Determine the (X, Y) coordinate at the center of the cell enclosing the given text.  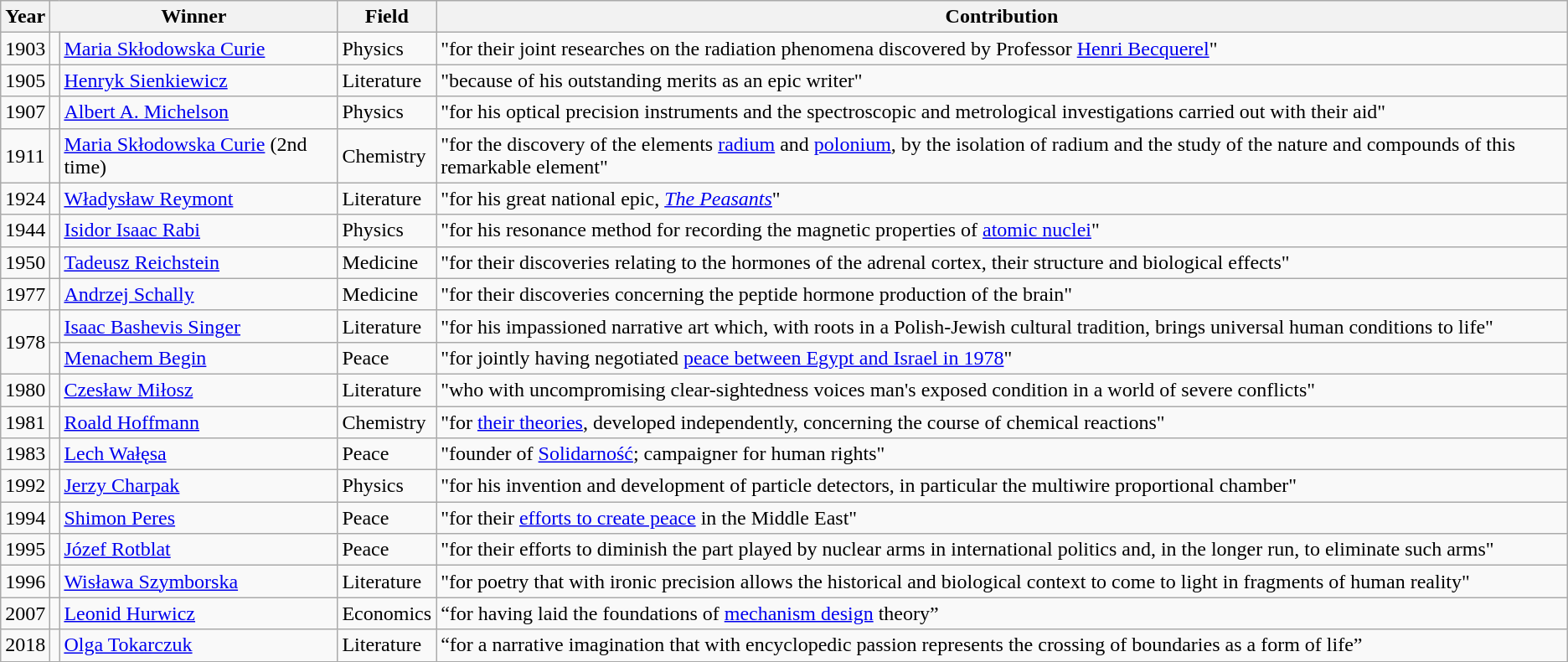
2007 (25, 613)
"who with uncompromising clear-sightedness voices man's exposed condition in a world of severe conflicts" (1002, 390)
1950 (25, 262)
"for his optical precision instruments and the spectroscopic and metrological investigations carried out with their aid" (1002, 112)
"for their discoveries concerning the peptide hormone production of the brain" (1002, 294)
Lech Wałęsa (199, 454)
1981 (25, 422)
Leonid Hurwicz (199, 613)
1977 (25, 294)
Władysław Reymont (199, 199)
1903 (25, 49)
Menachem Begin (199, 358)
Czesław Miłosz (199, 390)
Year (25, 17)
1992 (25, 486)
Field (387, 17)
Henryk Sienkiewicz (199, 80)
"for their theories, developed independently, concerning the course of chemical reactions" (1002, 422)
"for jointly having negotiated peace between Egypt and Israel in 1978" (1002, 358)
Jerzy Charpak (199, 486)
Albert A. Michelson (199, 112)
"for poetry that with ironic precision allows the historical and biological context to come to light in fragments of human reality" (1002, 582)
“for a narrative imagination that with encyclopedic passion represents the crossing of boundaries as a form of life” (1002, 645)
1905 (25, 80)
1911 (25, 156)
"for his great national epic, The Peasants" (1002, 199)
"founder of Solidarność; campaigner for human rights" (1002, 454)
Roald Hoffmann (199, 422)
Wisława Szymborska (199, 582)
"for their efforts to create peace in the Middle East" (1002, 518)
1980 (25, 390)
Isidor Isaac Rabi (199, 230)
Contribution (1002, 17)
Józef Rotblat (199, 550)
"for their joint researches on the radiation phenomena discovered by Professor Henri Becquerel" (1002, 49)
1907 (25, 112)
"for their discoveries relating to the hormones of the adrenal cortex, their structure and biological effects" (1002, 262)
"for their efforts to diminish the part played by nuclear arms in international politics and, in the longer run, to eliminate such arms" (1002, 550)
1978 (25, 342)
Shimon Peres (199, 518)
Economics (387, 613)
"for his resonance method for recording the magnetic properties of atomic nuclei" (1002, 230)
Tadeusz Reichstein (199, 262)
"for his impassioned narrative art which, with roots in a Polish-Jewish cultural tradition, brings universal human conditions to life" (1002, 326)
1944 (25, 230)
Isaac Bashevis Singer (199, 326)
1996 (25, 582)
1924 (25, 199)
1994 (25, 518)
"for his invention and development of particle detectors, in particular the multiwire proportional chamber" (1002, 486)
Olga Tokarczuk (199, 645)
2018 (25, 645)
"because of his outstanding merits as an epic writer" (1002, 80)
1983 (25, 454)
Maria Skłodowska Curie (2nd time) (199, 156)
“for having laid the foundations of mechanism design theory” (1002, 613)
Andrzej Schally (199, 294)
Maria Skłodowska Curie (199, 49)
Winner (194, 17)
1995 (25, 550)
